Capture the cell that displays the provided text and extract its (x, y) central coordinate. 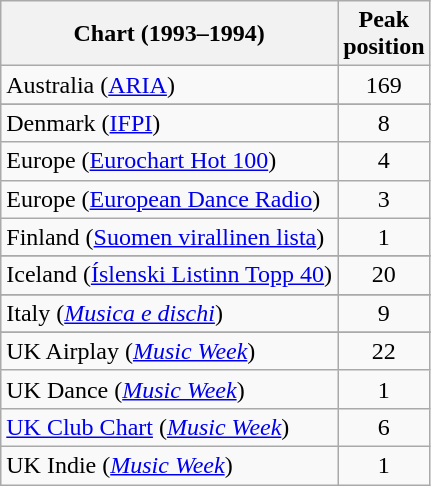
Iceland (Íslenski Listinn Topp 40) (170, 275)
Chart (1993–1994) (170, 34)
9 (384, 313)
Finland (Suomen virallinen lista) (170, 237)
169 (384, 85)
3 (384, 199)
6 (384, 427)
Denmark (IFPI) (170, 123)
UK Club Chart (Music Week) (170, 427)
Europe (Eurochart Hot 100) (170, 161)
Europe (European Dance Radio) (170, 199)
UK Dance (Music Week) (170, 389)
8 (384, 123)
4 (384, 161)
Australia (ARIA) (170, 85)
22 (384, 351)
Italy (Musica e dischi) (170, 313)
Peakposition (384, 34)
UK Airplay (Music Week) (170, 351)
20 (384, 275)
UK Indie (Music Week) (170, 465)
